From the cell containing the given text, extract its center point as (x, y) coordinate. 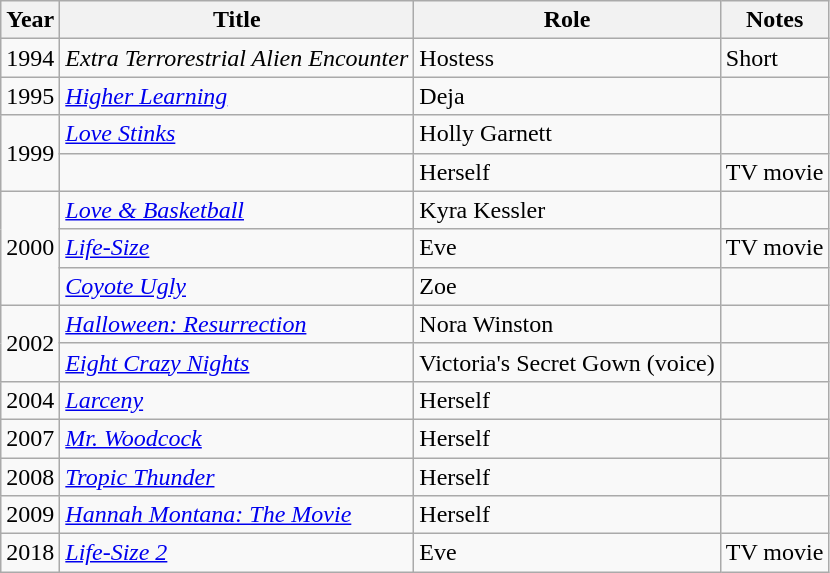
2000 (30, 248)
Zoe (568, 286)
Holly Garnett (568, 134)
Higher Learning (237, 96)
Life-Size 2 (237, 553)
Hannah Montana: The Movie (237, 515)
Extra Terrorestrial Alien Encounter (237, 58)
Eight Crazy Nights (237, 362)
Victoria's Secret Gown (voice) (568, 362)
2007 (30, 438)
Coyote Ugly (237, 286)
Title (237, 20)
Nora Winston (568, 324)
1999 (30, 153)
Love Stinks (237, 134)
2008 (30, 477)
Hostess (568, 58)
Mr. Woodcock (237, 438)
2004 (30, 400)
2018 (30, 553)
Larceny (237, 400)
1995 (30, 96)
Short (774, 58)
Kyra Kessler (568, 210)
Love & Basketball (237, 210)
2009 (30, 515)
Life-Size (237, 248)
Halloween: Resurrection (237, 324)
2002 (30, 343)
Tropic Thunder (237, 477)
1994 (30, 58)
Deja (568, 96)
Notes (774, 20)
Role (568, 20)
Year (30, 20)
